Extract the (X, Y) coordinate from the center of the cell holding the provided text.  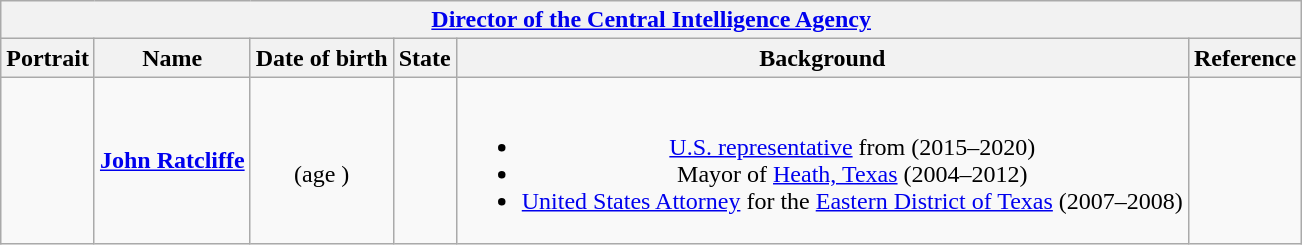
Reference (1244, 58)
(age ) (322, 160)
Background (822, 58)
Director of the Central Intelligence Agency (652, 20)
Name (172, 58)
Portrait (48, 58)
State (424, 58)
U.S. representative from (2015–2020)Mayor of Heath, Texas (2004–2012)United States Attorney for the Eastern District of Texas (2007–2008) (822, 160)
John Ratcliffe (172, 160)
Date of birth (322, 58)
